Provide the (x, y) coordinate of the cell's center where the given text is located.  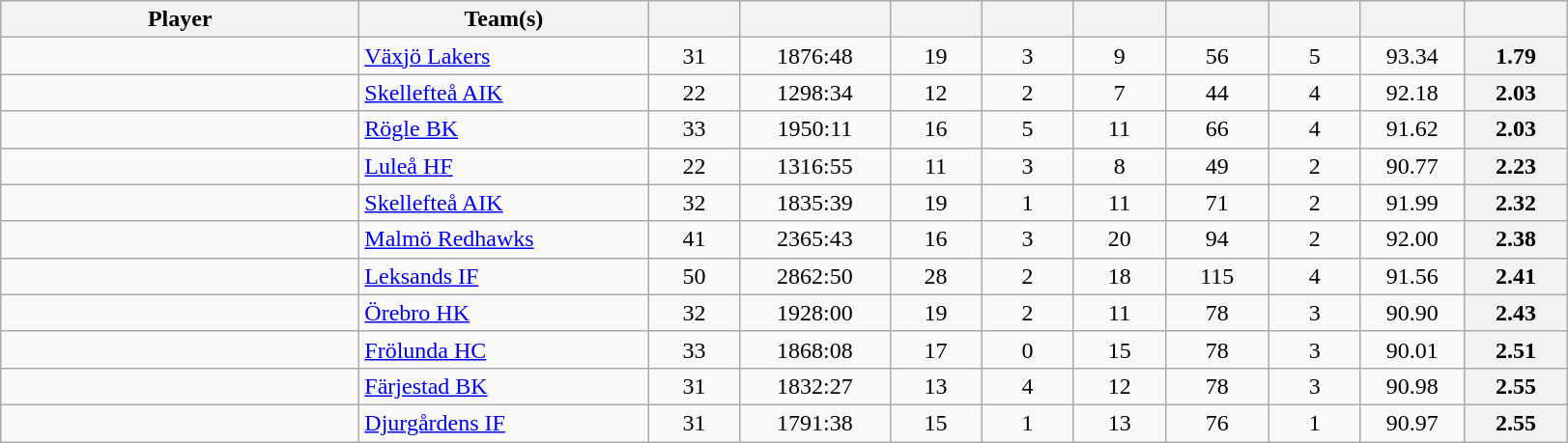
7 (1119, 93)
90.01 (1412, 349)
41 (694, 239)
94 (1217, 239)
50 (694, 276)
66 (1217, 129)
1950:11 (815, 129)
20 (1119, 239)
17 (935, 349)
91.99 (1412, 203)
Malmö Redhawks (504, 239)
56 (1217, 56)
91.56 (1412, 276)
2.43 (1515, 313)
44 (1217, 93)
2.23 (1515, 166)
115 (1217, 276)
2.51 (1515, 349)
76 (1217, 423)
9 (1119, 56)
2.41 (1515, 276)
90.77 (1412, 166)
18 (1119, 276)
2862:50 (815, 276)
Djurgårdens IF (504, 423)
Örebro HK (504, 313)
1298:34 (815, 93)
91.62 (1412, 129)
0 (1028, 349)
Luleå HF (504, 166)
93.34 (1412, 56)
1832:27 (815, 386)
2.32 (1515, 203)
2365:43 (815, 239)
28 (935, 276)
1868:08 (815, 349)
Växjö Lakers (504, 56)
92.00 (1412, 239)
1835:39 (815, 203)
1876:48 (815, 56)
Färjestad BK (504, 386)
49 (1217, 166)
90.90 (1412, 313)
Rögle BK (504, 129)
71 (1217, 203)
8 (1119, 166)
90.98 (1412, 386)
Frölunda HC (504, 349)
1.79 (1515, 56)
2.38 (1515, 239)
90.97 (1412, 423)
1316:55 (815, 166)
92.18 (1412, 93)
Player (180, 19)
1928:00 (815, 313)
Leksands IF (504, 276)
Team(s) (504, 19)
1791:38 (815, 423)
